Provide the [X, Y] coordinate of the cell's center where the given text is located.  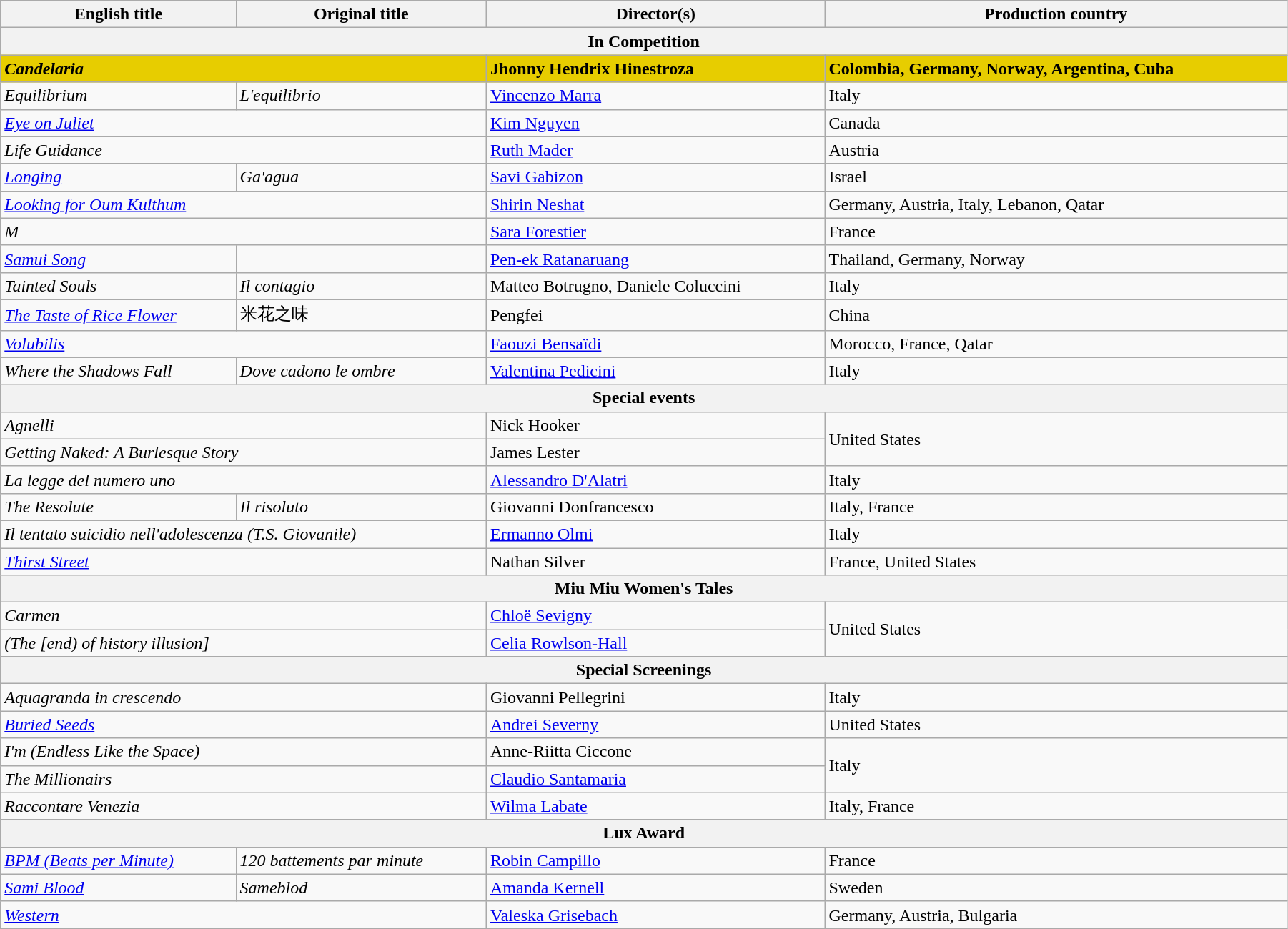
In Competition [644, 41]
Wilma Labate [655, 806]
Production country [1056, 14]
China [1056, 314]
Robin Campillo [655, 860]
Kim Nguyen [655, 123]
Vincenzo Marra [655, 96]
Samui Song [119, 259]
Giovanni Pellegrini [655, 697]
L'equilibrio [361, 96]
Thailand, Germany, Norway [1056, 259]
Canada [1056, 123]
BPM (Beats per Minute) [119, 860]
Western [244, 915]
Nathan Silver [655, 561]
Valeska Grisebach [655, 915]
Jhonny Hendrix Hinestroza [655, 69]
Thirst Street [244, 561]
Chloë Sevigny [655, 616]
Austria [1056, 150]
Eye on Juliet [244, 123]
Israel [1056, 177]
Sami Blood [119, 888]
The Millionairs [244, 779]
Faouzi Bensaïdi [655, 344]
Morocco, France, Qatar [1056, 344]
Volubilis [244, 344]
Agnelli [244, 425]
Getting Naked: A Burlesque Story [244, 452]
Alessandro D'Alatri [655, 480]
Buried Seeds [244, 725]
Ga'agua [361, 177]
Dove cadono le ombre [361, 371]
Where the Shadows Fall [119, 371]
Valentina Pedicini [655, 371]
The Taste of Rice Flower [119, 314]
Claudio Santamaria [655, 779]
M [244, 232]
Director(s) [655, 14]
Raccontare Venezia [244, 806]
Andrei Severny [655, 725]
(The [end) of history illusion] [244, 643]
Sweden [1056, 888]
Germany, Austria, Italy, Lebanon, Qatar [1056, 204]
Candelaria [244, 69]
Sara Forestier [655, 232]
120 battements par minute [361, 860]
Il tentato suicidio nell'adolescenza (T.S. Giovanile) [244, 534]
The Resolute [119, 507]
Sameblod [361, 888]
Ermanno Olmi [655, 534]
Celia Rowlson-Hall [655, 643]
La legge del numero uno [244, 480]
Life Guidance [244, 150]
Special Screenings [644, 670]
Il risoluto [361, 507]
James Lester [655, 452]
Savi Gabizon [655, 177]
Miu Miu Women's Tales [644, 589]
米花之味 [361, 314]
English title [119, 14]
Amanda Kernell [655, 888]
Germany, Austria, Bulgaria [1056, 915]
Nick Hooker [655, 425]
Anne-Riitta Ciccone [655, 752]
Giovanni Donfrancesco [655, 507]
Pengfei [655, 314]
Shirin Neshat [655, 204]
Tainted Souls [119, 286]
Colombia, Germany, Norway, Argentina, Cuba [1056, 69]
Aquagranda in crescendo [244, 697]
Matteo Botrugno, Daniele Coluccini [655, 286]
Special events [644, 398]
Looking for Oum Kulthum [244, 204]
Original title [361, 14]
Pen-ek Ratanaruang [655, 259]
Longing [119, 177]
I'm (Endless Like the Space) [244, 752]
Il contagio [361, 286]
France, United States [1056, 561]
Lux Award [644, 833]
Ruth Mader [655, 150]
Carmen [244, 616]
Equilibrium [119, 96]
